Determine the (x, y) coordinate at the center of the cell enclosing the given text.  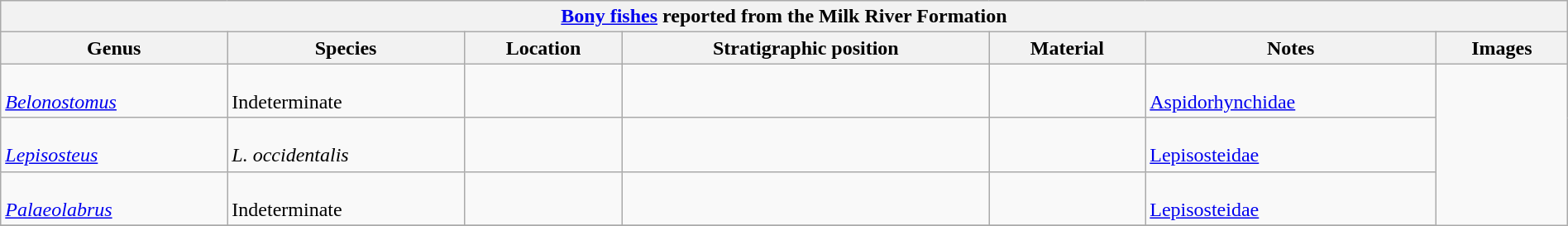
Palaeolabrus (114, 199)
Aspidorhynchidae (1291, 91)
Bony fishes reported from the Milk River Formation (784, 17)
Images (1502, 48)
L. occidentalis (346, 144)
Material (1067, 48)
Genus (114, 48)
Lepisosteus (114, 144)
Location (543, 48)
Belonostomus (114, 91)
Notes (1291, 48)
Stratigraphic position (806, 48)
Species (346, 48)
